Detect which cell encompasses the target text, then output its (x, y) center coordinate. 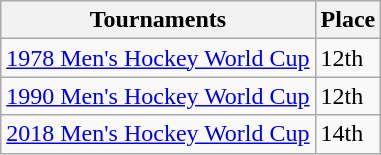
Tournaments (158, 20)
2018 Men's Hockey World Cup (158, 134)
14th (348, 134)
Place (348, 20)
1990 Men's Hockey World Cup (158, 96)
1978 Men's Hockey World Cup (158, 58)
